Scan for the cell matching the given text and deliver its (X, Y) coordinate at center. 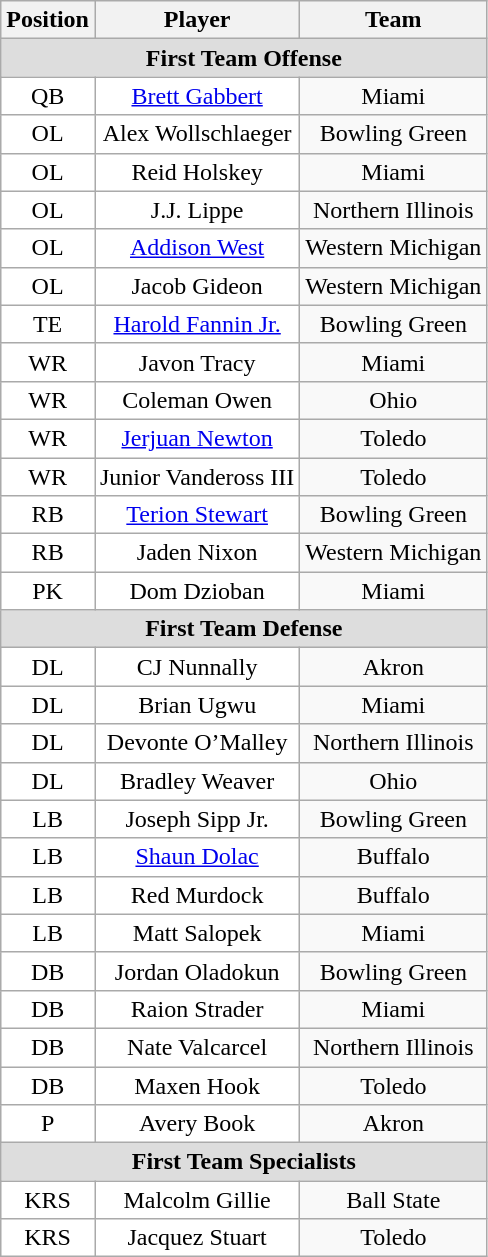
Jacquez Stuart (196, 1238)
Terion Stewart (196, 515)
Reid Holskey (196, 172)
Jacob Gideon (196, 286)
Addison West (196, 248)
Raion Strader (196, 1009)
Joseph Sipp Jr. (196, 819)
Alex Wollschlaeger (196, 134)
J.J. Lippe (196, 210)
Matt Salopek (196, 933)
Player (196, 20)
Javon Tracy (196, 362)
Bradley Weaver (196, 781)
Devonte O’Malley (196, 743)
Team (394, 20)
Avery Book (196, 1124)
Junior Vandeross III (196, 477)
P (48, 1124)
Jerjuan Newton (196, 438)
Malcolm Gillie (196, 1200)
Jaden Nixon (196, 553)
Coleman Owen (196, 400)
Red Murdock (196, 895)
Position (48, 20)
Ball State (394, 1200)
QB (48, 96)
Dom Dzioban (196, 591)
PK (48, 591)
Brett Gabbert (196, 96)
Harold Fannin Jr. (196, 324)
Nate Valcarcel (196, 1047)
First Team Specialists (244, 1162)
Jordan Oladokun (196, 971)
First Team Offense (244, 58)
TE (48, 324)
Shaun Dolac (196, 857)
Maxen Hook (196, 1085)
First Team Defense (244, 629)
Brian Ugwu (196, 705)
CJ Nunnally (196, 667)
